Locate the cell with the specified text and output its [X, Y] center coordinate. 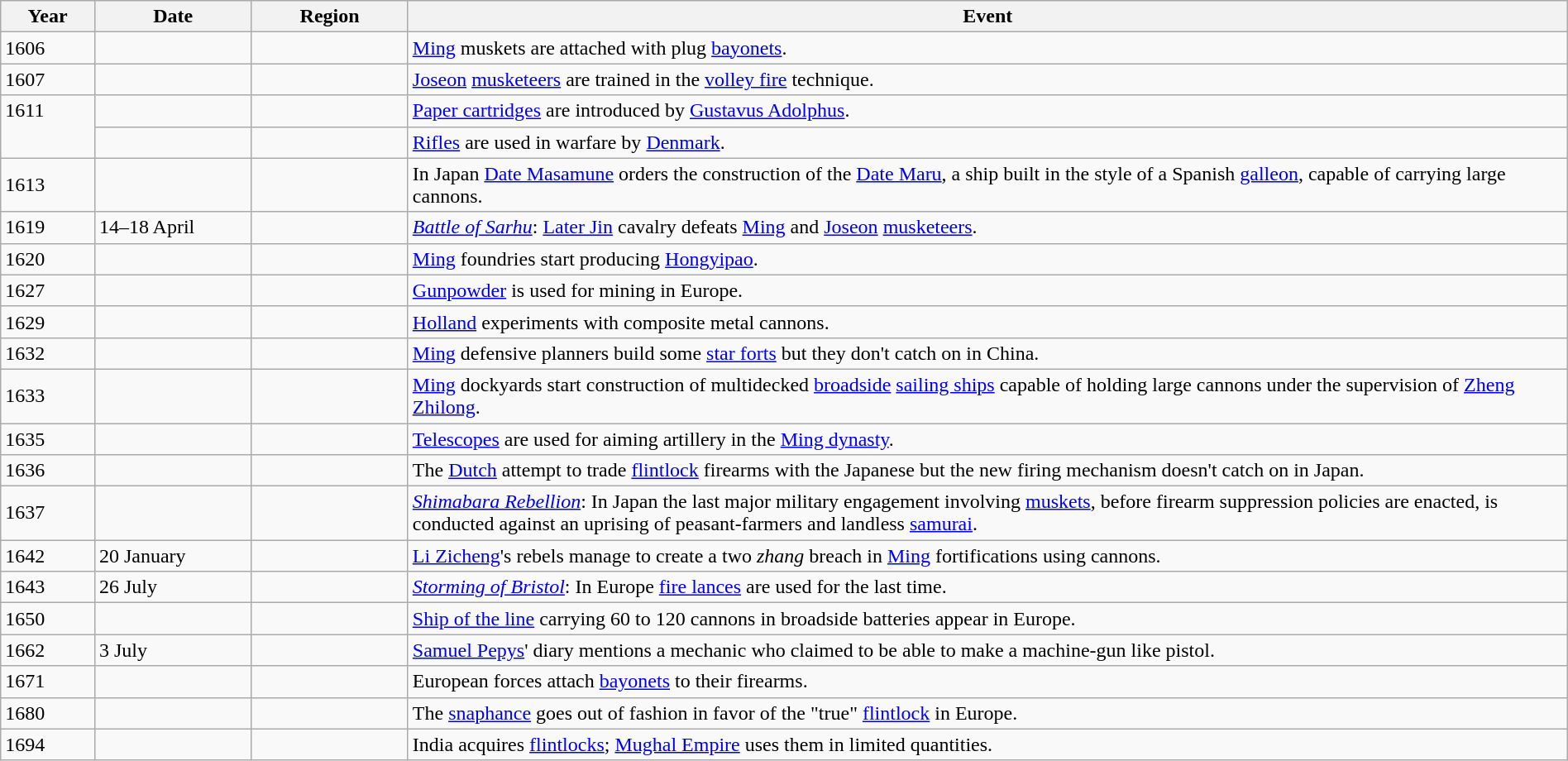
1637 [48, 513]
1662 [48, 650]
Joseon musketeers are trained in the volley fire technique. [987, 79]
In Japan Date Masamune orders the construction of the Date Maru, a ship built in the style of a Spanish galleon, capable of carrying large cannons. [987, 185]
1643 [48, 587]
1636 [48, 471]
The Dutch attempt to trade flintlock firearms with the Japanese but the new firing mechanism doesn't catch on in Japan. [987, 471]
Holland experiments with composite metal cannons. [987, 322]
India acquires flintlocks; Mughal Empire uses them in limited quantities. [987, 744]
Region [329, 17]
1611 [48, 127]
Gunpowder is used for mining in Europe. [987, 290]
Rifles are used in warfare by Denmark. [987, 142]
Storming of Bristol: In Europe fire lances are used for the last time. [987, 587]
3 July [172, 650]
1629 [48, 322]
1620 [48, 259]
European forces attach bayonets to their firearms. [987, 682]
1642 [48, 556]
20 January [172, 556]
1694 [48, 744]
1650 [48, 619]
Ming dockyards start construction of multidecked broadside sailing ships capable of holding large cannons under the supervision of Zheng Zhilong. [987, 395]
Battle of Sarhu: Later Jin cavalry defeats Ming and Joseon musketeers. [987, 227]
The snaphance goes out of fashion in favor of the "true" flintlock in Europe. [987, 713]
1613 [48, 185]
Event [987, 17]
Date [172, 17]
Samuel Pepys' diary mentions a mechanic who claimed to be able to make a machine-gun like pistol. [987, 650]
Telescopes are used for aiming artillery in the Ming dynasty. [987, 439]
1635 [48, 439]
Ming foundries start producing Hongyipao. [987, 259]
1619 [48, 227]
Ming defensive planners build some star forts but they don't catch on in China. [987, 353]
Paper cartridges are introduced by Gustavus Adolphus. [987, 111]
Ming muskets are attached with plug bayonets. [987, 48]
1633 [48, 395]
Year [48, 17]
14–18 April [172, 227]
1606 [48, 48]
1680 [48, 713]
1632 [48, 353]
1607 [48, 79]
26 July [172, 587]
1671 [48, 682]
Li Zicheng's rebels manage to create a two zhang breach in Ming fortifications using cannons. [987, 556]
1627 [48, 290]
Ship of the line carrying 60 to 120 cannons in broadside batteries appear in Europe. [987, 619]
